Return (x, y) of the center of cell containing provided text 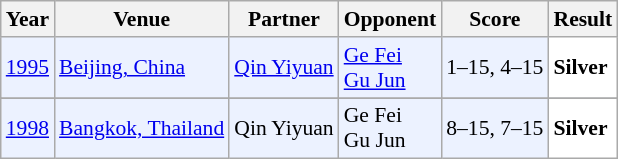
8–15, 7–15 (494, 128)
Year (28, 19)
1995 (28, 68)
Result (582, 19)
Score (494, 19)
1–15, 4–15 (494, 68)
Beijing, China (142, 68)
Opponent (390, 19)
Bangkok, Thailand (142, 128)
Partner (284, 19)
1998 (28, 128)
Venue (142, 19)
